Locate the cell with the specified text and output its (X, Y) center coordinate. 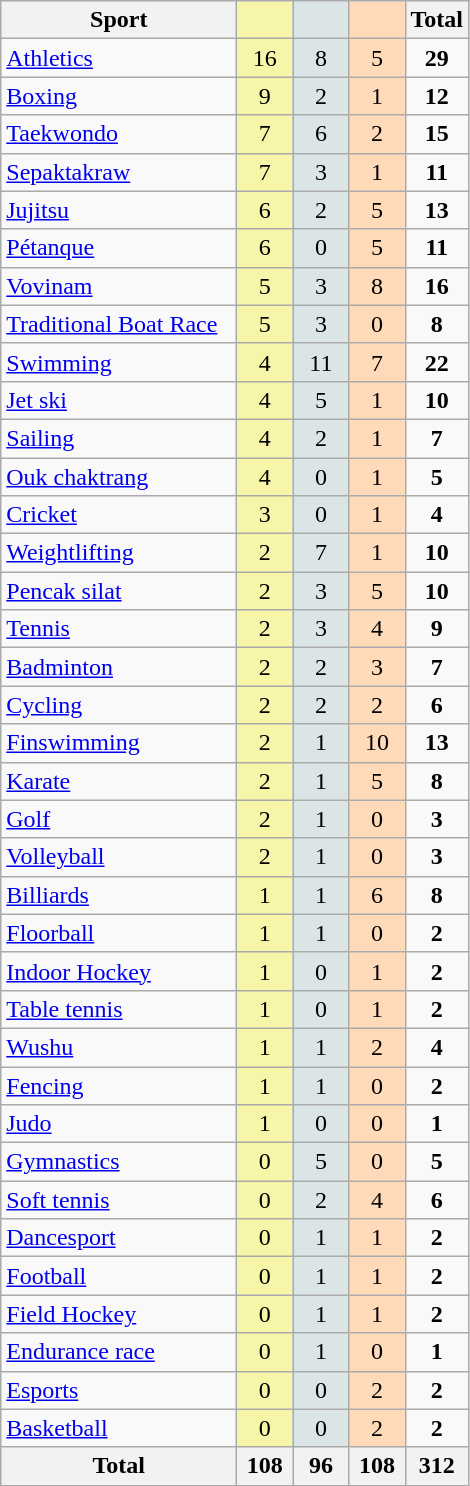
Cricket (119, 515)
Wushu (119, 1047)
Pétanque (119, 248)
Indoor Hockey (119, 971)
Finswimming (119, 743)
Ouk chaktrang (119, 477)
Esports (119, 1390)
Jujitsu (119, 210)
Jet ski (119, 400)
Billiards (119, 895)
Fencing (119, 1085)
Basketball (119, 1428)
Tennis (119, 629)
Golf (119, 819)
Boxing (119, 96)
Volleyball (119, 857)
Endurance race (119, 1352)
312 (437, 1466)
Gymnastics (119, 1162)
Football (119, 1276)
96 (321, 1466)
Pencak silat (119, 591)
Vovinam (119, 286)
Athletics (119, 58)
Dancesport (119, 1238)
Field Hockey (119, 1314)
Swimming (119, 362)
15 (437, 134)
29 (437, 58)
Traditional Boat Race (119, 324)
Floorball (119, 933)
Cycling (119, 705)
Table tennis (119, 1009)
Soft tennis (119, 1200)
Weightlifting (119, 553)
Sailing (119, 438)
Judo (119, 1124)
Sepaktakraw (119, 172)
Karate (119, 781)
Badminton (119, 667)
12 (437, 96)
Sport (119, 20)
Taekwondo (119, 134)
22 (437, 362)
